Capture the cell that displays the provided text and extract its (x, y) central coordinate. 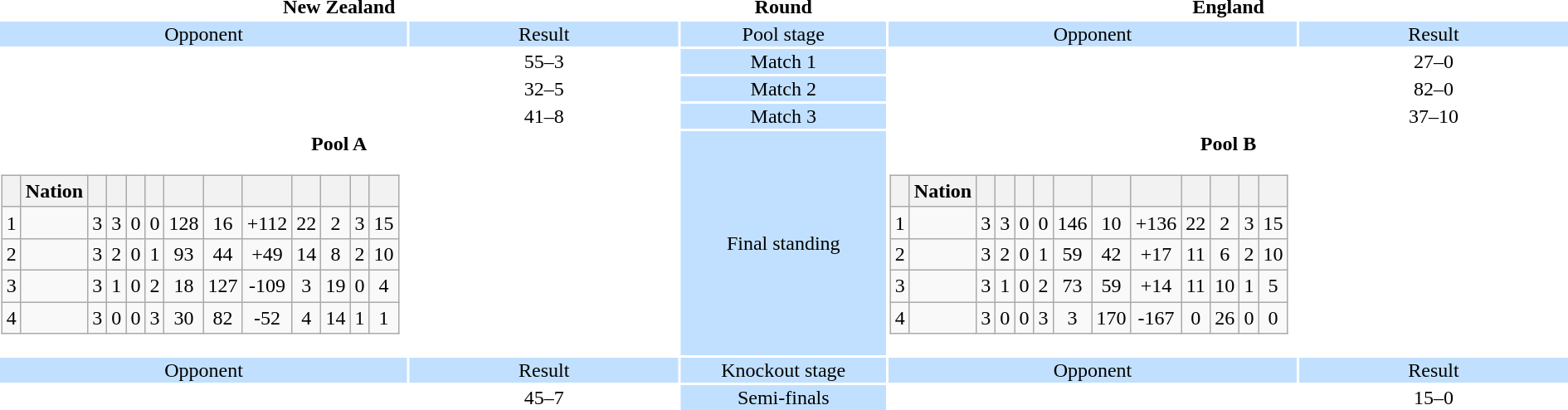
93 (184, 254)
44 (222, 254)
16 (222, 222)
+49 (267, 254)
Semi-finals (783, 398)
146 (1072, 222)
Pool B Nation 1 3 3 0 0 146 10 +136 22 2 3 15 2 3 2 0 1 59 42 +17 11 6 2 10 3 3 1 0 2 73 59 +14 11 10 1 5 4 3 0 0 3 3 170 -167 0 26 0 0 (1228, 243)
-167 (1157, 318)
73 (1072, 286)
Match 2 (783, 89)
Final standing (783, 243)
-109 (267, 286)
18 (184, 286)
82 (222, 318)
-52 (267, 318)
6 (1225, 254)
27–0 (1434, 61)
30 (184, 318)
Knockout stage (783, 370)
15–0 (1434, 398)
55–3 (544, 61)
Pool stage (783, 34)
42 (1112, 254)
128 (184, 222)
Match 3 (783, 116)
+136 (1157, 222)
32–5 (544, 89)
Pool A Nation 1 3 3 0 0 128 16 +112 22 2 3 15 2 3 2 0 1 93 44 +49 14 8 2 10 3 3 1 0 2 18 127 -109 3 19 0 4 4 3 0 0 3 30 82 -52 4 14 1 1 (338, 243)
Match 1 (783, 61)
8 (335, 254)
82–0 (1434, 89)
127 (222, 286)
5 (1273, 286)
37–10 (1434, 116)
26 (1225, 318)
+14 (1157, 286)
45–7 (544, 398)
+17 (1157, 254)
170 (1112, 318)
19 (335, 286)
+112 (267, 222)
41–8 (544, 116)
